Output the (x, y) coordinate of the center of the cell containing the given text.  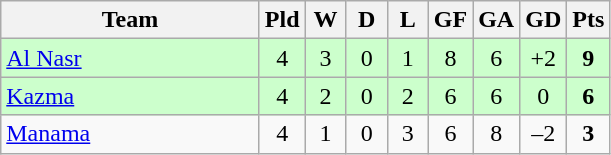
Manama (130, 134)
–2 (544, 134)
Kazma (130, 96)
W (326, 20)
GF (450, 20)
D (366, 20)
L (408, 20)
GA (496, 20)
GD (544, 20)
+2 (544, 58)
Pld (282, 20)
Team (130, 20)
Al Nasr (130, 58)
Pts (588, 20)
9 (588, 58)
